Return the [X, Y] coordinate for the center point of the cell that contains the specified text.  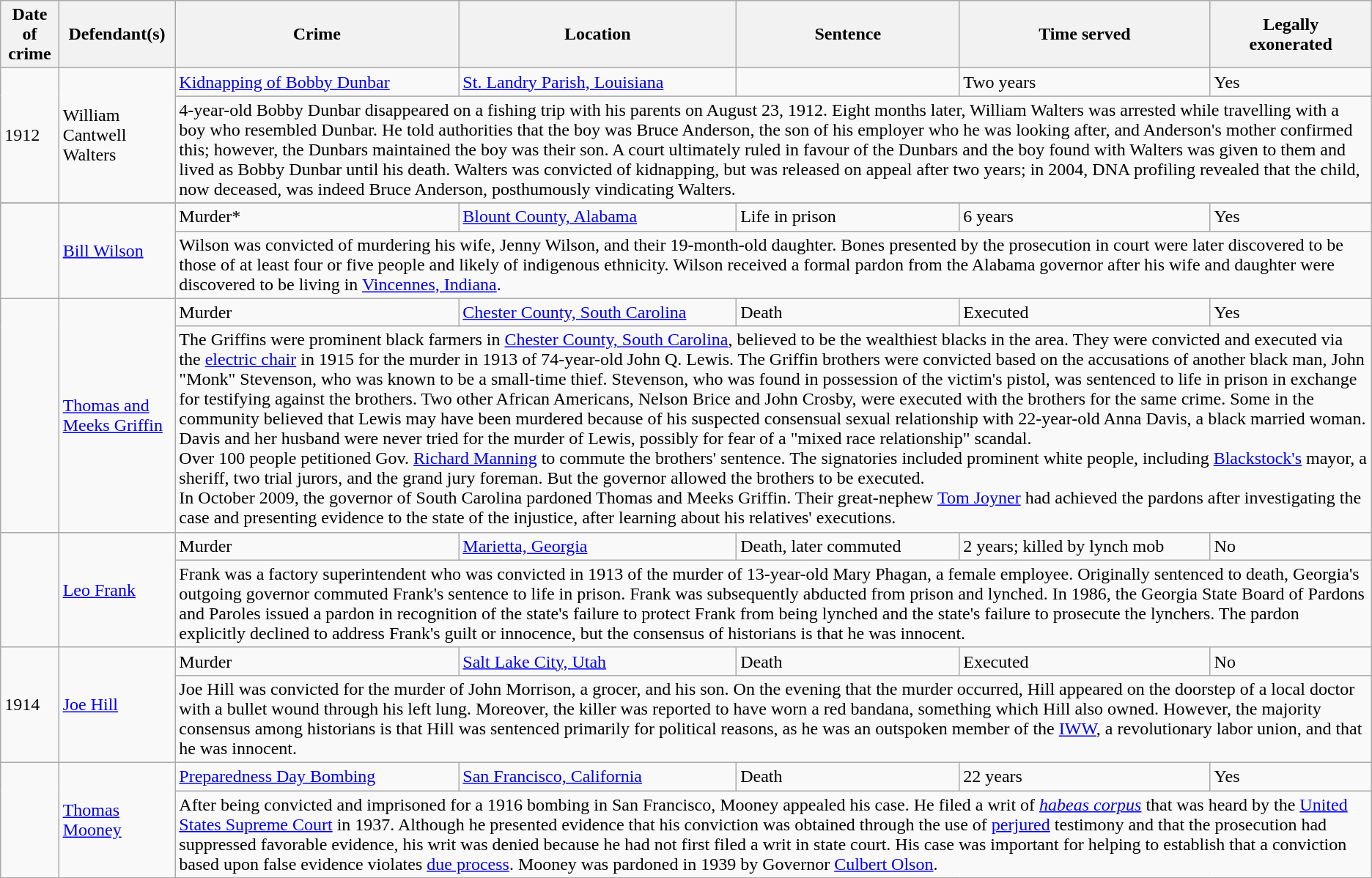
Death, later commuted [848, 546]
2 years; killed by lynch mob [1085, 546]
Crime [317, 34]
Time served [1085, 34]
Leo Frank [117, 589]
St. Landry Parish, Louisiana [598, 82]
Life in prison [848, 217]
Thomas and Meeks Griffin [117, 415]
Preparedness Day Bombing [317, 776]
Marietta, Georgia [598, 546]
Sentence [848, 34]
Thomas Mooney [117, 819]
Legallyexonerated [1291, 34]
Joe Hill [117, 705]
Bill Wilson [117, 251]
Blount County, Alabama [598, 217]
1914 [29, 705]
Defendant(s) [117, 34]
22 years [1085, 776]
6 years [1085, 217]
William Cantwell Walters [117, 136]
Salt Lake City, Utah [598, 661]
Chester County, South Carolina [598, 312]
1912 [29, 136]
Murder* [317, 217]
Location [598, 34]
Two years [1085, 82]
Date of crime [29, 34]
San Francisco, California [598, 776]
Kidnapping of Bobby Dunbar [317, 82]
